Return (X, Y) of the center of cell containing provided text 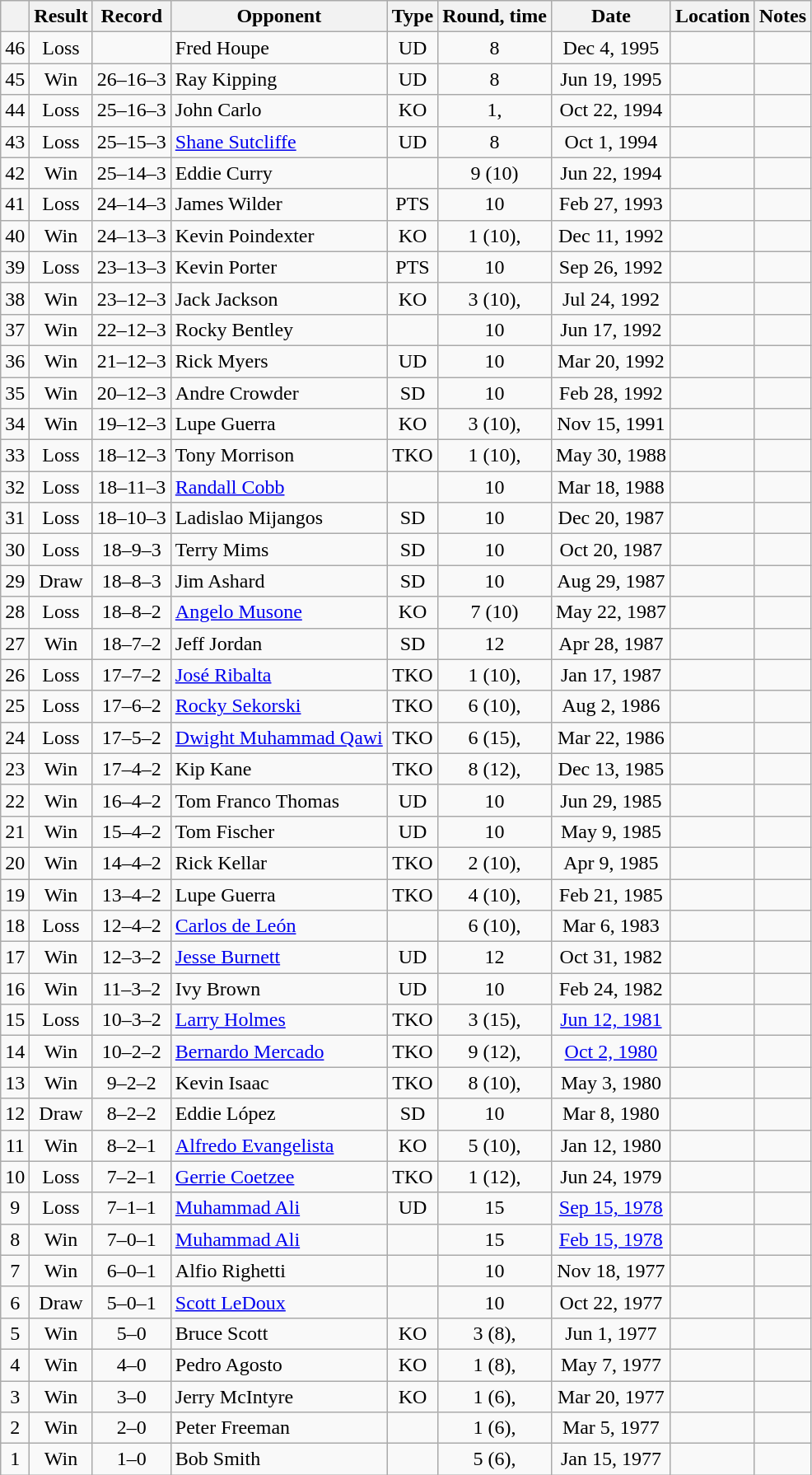
Jan 12, 1980 (611, 1145)
Bruce Scott (278, 1333)
Dec 20, 1987 (611, 518)
Kevin Poindexter (278, 236)
12–4–2 (132, 926)
33 (15, 456)
José Ribalta (278, 675)
Kevin Isaac (278, 1083)
Tony Morrison (278, 456)
May 22, 1987 (611, 612)
Feb 28, 1992 (611, 393)
Date (611, 16)
12–3–2 (132, 958)
5 (15, 1333)
Eddie Curry (278, 173)
Record (132, 16)
Jeff Jordan (278, 644)
9 (12), (495, 1051)
7 (15, 1271)
Eddie López (278, 1114)
Mar 20, 1992 (611, 361)
25–16–3 (132, 110)
8–2–1 (132, 1145)
6 (15), (495, 737)
5–0 (132, 1333)
Dec 4, 1995 (611, 48)
30 (15, 550)
8 (12), (495, 769)
Ladislao Mijangos (278, 518)
2 (15, 1428)
Jan 15, 1977 (611, 1459)
20–12–3 (132, 393)
15–4–2 (132, 831)
24–14–3 (132, 204)
17–6–2 (132, 706)
Aug 2, 1986 (611, 706)
25–15–3 (132, 142)
35 (15, 393)
Location (712, 16)
Feb 24, 1982 (611, 989)
18–8–3 (132, 581)
May 7, 1977 (611, 1365)
9 (10) (495, 173)
Mar 22, 1986 (611, 737)
6 (15, 1302)
Oct 31, 1982 (611, 958)
Oct 1, 1994 (611, 142)
Ray Kipping (278, 79)
10–3–2 (132, 1020)
Sep 15, 1978 (611, 1208)
Mar 8, 1980 (611, 1114)
1 (12), (495, 1177)
Oct 20, 1987 (611, 550)
Aug 29, 1987 (611, 581)
Rick Kellar (278, 863)
18 (15, 926)
Sep 26, 1992 (611, 267)
41 (15, 204)
43 (15, 142)
Type (412, 16)
24–13–3 (132, 236)
Rick Myers (278, 361)
6–0–1 (132, 1271)
Mar 6, 1983 (611, 926)
8–2–2 (132, 1114)
31 (15, 518)
Apr 9, 1985 (611, 863)
29 (15, 581)
7 (10) (495, 612)
18–8–2 (132, 612)
Notes (782, 16)
7–0–1 (132, 1239)
Tom Fischer (278, 831)
Jun 12, 1981 (611, 1020)
8 (10), (495, 1083)
Rocky Bentley (278, 330)
Terry Mims (278, 550)
44 (15, 110)
Rocky Sekorski (278, 706)
Nov 18, 1977 (611, 1271)
38 (15, 298)
20 (15, 863)
5–0–1 (132, 1302)
27 (15, 644)
Peter Freeman (278, 1428)
7–2–1 (132, 1177)
3–0 (132, 1397)
May 3, 1980 (611, 1083)
Kevin Porter (278, 267)
Pedro Agosto (278, 1365)
14 (15, 1051)
14–4–2 (132, 863)
3 (15, 1397)
17–5–2 (132, 737)
Jul 24, 1992 (611, 298)
5 (6), (495, 1459)
Alfio Righetti (278, 1271)
Shane Sutcliffe (278, 142)
18–11–3 (132, 487)
37 (15, 330)
Oct 22, 1994 (611, 110)
Jun 29, 1985 (611, 800)
Alfredo Evangelista (278, 1145)
23–13–3 (132, 267)
Oct 2, 1980 (611, 1051)
Jim Ashard (278, 581)
Round, time (495, 16)
Jack Jackson (278, 298)
Feb 27, 1993 (611, 204)
36 (15, 361)
18–7–2 (132, 644)
May 30, 1988 (611, 456)
Apr 28, 1987 (611, 644)
9 (15, 1208)
2 (10), (495, 863)
Result (61, 16)
Fred Houpe (278, 48)
3 (15), (495, 1020)
22–12–3 (132, 330)
26–16–3 (132, 79)
42 (15, 173)
1 (8), (495, 1365)
13–4–2 (132, 894)
17 (15, 958)
28 (15, 612)
Gerrie Coetzee (278, 1177)
Jan 17, 1987 (611, 675)
4 (10), (495, 894)
Bernardo Mercado (278, 1051)
13 (15, 1083)
39 (15, 267)
Kip Kane (278, 769)
Mar 18, 1988 (611, 487)
11 (15, 1145)
Randall Cobb (278, 487)
Dec 11, 1992 (611, 236)
18–10–3 (132, 518)
16–4–2 (132, 800)
18–9–3 (132, 550)
45 (15, 79)
11–3–2 (132, 989)
10–2–2 (132, 1051)
19–12–3 (132, 424)
James Wilder (278, 204)
4–0 (132, 1365)
May 9, 1985 (611, 831)
26 (15, 675)
Andre Crowder (278, 393)
Bob Smith (278, 1459)
Angelo Musone (278, 612)
16 (15, 989)
Nov 15, 1991 (611, 424)
25–14–3 (132, 173)
21 (15, 831)
34 (15, 424)
3 (8), (495, 1333)
Jun 24, 1979 (611, 1177)
Oct 22, 1977 (611, 1302)
46 (15, 48)
24 (15, 737)
22 (15, 800)
7–1–1 (132, 1208)
40 (15, 236)
Scott LeDoux (278, 1302)
Jun 17, 1992 (611, 330)
2–0 (132, 1428)
Ivy Brown (278, 989)
Carlos de León (278, 926)
Jerry McIntyre (278, 1397)
25 (15, 706)
Jesse Burnett (278, 958)
Feb 21, 1985 (611, 894)
32 (15, 487)
Jun 1, 1977 (611, 1333)
Dwight Muhammad Qawi (278, 737)
Dec 13, 1985 (611, 769)
Mar 20, 1977 (611, 1397)
19 (15, 894)
18–12–3 (132, 456)
17–4–2 (132, 769)
Larry Holmes (278, 1020)
21–12–3 (132, 361)
17–7–2 (132, 675)
23–12–3 (132, 298)
4 (15, 1365)
1 (15, 1459)
9–2–2 (132, 1083)
1, (495, 110)
John Carlo (278, 110)
Jun 19, 1995 (611, 79)
23 (15, 769)
Mar 5, 1977 (611, 1428)
Jun 22, 1994 (611, 173)
Tom Franco Thomas (278, 800)
5 (10), (495, 1145)
Feb 15, 1978 (611, 1239)
Opponent (278, 16)
1–0 (132, 1459)
